Locate the cell with the specified text and output its (x, y) center coordinate. 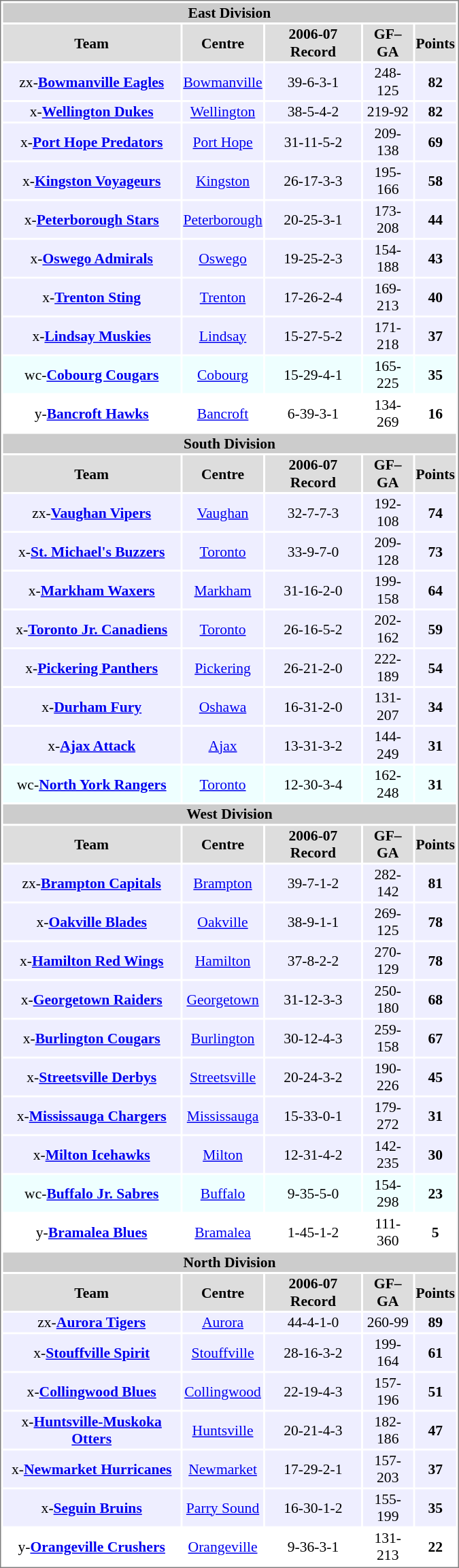
12-30-3-4 (313, 784)
Port Hope (223, 142)
Georgetown (223, 1000)
North Division (229, 1262)
47 (435, 1430)
x-Markham Waxers (91, 590)
9-36-3-1 (313, 1547)
171-218 (388, 336)
zx-Brampton Capitals (91, 883)
259-158 (388, 1038)
x-Collingwood Blues (91, 1392)
17-26-2-4 (313, 297)
248-125 (388, 82)
x-Pickering Panthers (91, 668)
59 (435, 629)
131-207 (388, 706)
22 (435, 1547)
16-31-2-0 (313, 706)
30-12-4-3 (313, 1038)
157-203 (388, 1469)
162-248 (388, 784)
Oshawa (223, 706)
16-30-1-2 (313, 1507)
179-272 (388, 1115)
28-16-3-2 (313, 1352)
6-39-3-1 (313, 413)
x-Hamilton Red Wings (91, 960)
x-Milton Icehawks (91, 1155)
190-226 (388, 1077)
Pickering (223, 668)
y-Bancroft Hawks (91, 413)
61 (435, 1352)
74 (435, 512)
Cobourg (223, 375)
260-99 (388, 1322)
Milton (223, 1155)
x-Ajax Attack (91, 745)
81 (435, 883)
Stouffville (223, 1352)
192-108 (388, 512)
Peterborough (223, 220)
1-45-1-2 (313, 1232)
zx-Aurora Tigers (91, 1322)
51 (435, 1392)
157-196 (388, 1392)
19-25-2-3 (313, 258)
39-6-3-1 (313, 82)
202-162 (388, 629)
Bancroft (223, 413)
Trenton (223, 297)
x-Streetsville Derbys (91, 1077)
Lindsay (223, 336)
x-Oakville Blades (91, 922)
Ajax (223, 745)
40 (435, 297)
20-25-3-1 (313, 220)
Collingwood (223, 1392)
73 (435, 551)
33-9-7-0 (313, 551)
wc-North York Rangers (91, 784)
17-29-2-1 (313, 1469)
26-21-2-0 (313, 668)
30 (435, 1155)
15-27-5-2 (313, 336)
Mississauga (223, 1115)
Burlington (223, 1038)
y-Bramalea Blues (91, 1232)
Streetsville (223, 1077)
38-5-4-2 (313, 112)
165-225 (388, 375)
x-Georgetown Raiders (91, 1000)
x-Mississauga Chargers (91, 1115)
Hamilton (223, 960)
x-Burlington Cougars (91, 1038)
31-12-3-3 (313, 1000)
154-188 (388, 258)
x-Trenton Sting (91, 297)
64 (435, 590)
31-11-5-2 (313, 142)
zx-Vaughan Vipers (91, 512)
South Division (229, 444)
44-4-1-0 (313, 1322)
x-Port Hope Predators (91, 142)
222-189 (388, 668)
Huntsville (223, 1430)
37-8-2-2 (313, 960)
15-29-4-1 (313, 375)
x-Wellington Dukes (91, 112)
wc-Cobourg Cougars (91, 375)
zx-Bowmanville Eagles (91, 82)
wc-Buffalo Jr. Sabres (91, 1193)
Kingston (223, 180)
13-31-3-2 (313, 745)
Oswego (223, 258)
155-199 (388, 1507)
23 (435, 1193)
9-35-5-0 (313, 1193)
Buffalo (223, 1193)
111-360 (388, 1232)
x-Seguin Bruins (91, 1507)
54 (435, 668)
x-Peterborough Stars (91, 220)
West Division (229, 814)
Newmarket (223, 1469)
34 (435, 706)
5 (435, 1232)
x-Newmarket Hurricanes (91, 1469)
182-186 (388, 1430)
x-Durham Fury (91, 706)
Bramalea (223, 1232)
Orangeville (223, 1547)
173-208 (388, 220)
68 (435, 1000)
31-16-2-0 (313, 590)
44 (435, 220)
20-24-3-2 (313, 1077)
195-166 (388, 180)
43 (435, 258)
154-298 (388, 1193)
Brampton (223, 883)
x-Huntsville-Muskoka Otters (91, 1430)
69 (435, 142)
x-Toronto Jr. Canadiens (91, 629)
Oakville (223, 922)
x-St. Michael's Buzzers (91, 551)
199-158 (388, 590)
22-19-4-3 (313, 1392)
16 (435, 413)
32-7-7-3 (313, 512)
89 (435, 1322)
144-249 (388, 745)
x-Oswego Admirals (91, 258)
131-213 (388, 1547)
x-Stouffville Spirit (91, 1352)
38-9-1-1 (313, 922)
58 (435, 180)
Wellington (223, 112)
Markham (223, 590)
209-138 (388, 142)
134-269 (388, 413)
270-129 (388, 960)
x-Kingston Voyageurs (91, 180)
39-7-1-2 (313, 883)
Aurora (223, 1322)
Parry Sound (223, 1507)
x-Lindsay Muskies (91, 336)
15-33-0-1 (313, 1115)
199-164 (388, 1352)
269-125 (388, 922)
169-213 (388, 297)
219-92 (388, 112)
12-31-4-2 (313, 1155)
y-Orangeville Crushers (91, 1547)
East Division (229, 12)
Bowmanville (223, 82)
26-17-3-3 (313, 180)
45 (435, 1077)
67 (435, 1038)
282-142 (388, 883)
250-180 (388, 1000)
26-16-5-2 (313, 629)
Vaughan (223, 512)
142-235 (388, 1155)
20-21-4-3 (313, 1430)
209-128 (388, 551)
